Return the (x, y) coordinate for the center point of the cell that contains the specified text.  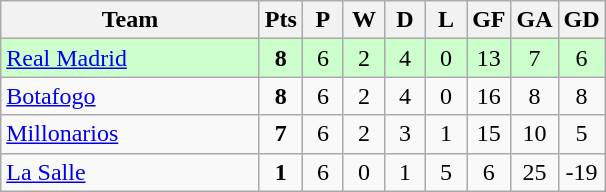
25 (534, 172)
-19 (582, 172)
La Salle (130, 172)
W (364, 20)
16 (489, 96)
GD (582, 20)
L (446, 20)
GA (534, 20)
Millonarios (130, 134)
Pts (280, 20)
13 (489, 58)
3 (404, 134)
D (404, 20)
Team (130, 20)
Botafogo (130, 96)
15 (489, 134)
P (322, 20)
10 (534, 134)
GF (489, 20)
Real Madrid (130, 58)
